Return the [X, Y] coordinate for the center point of the cell that contains the specified text.  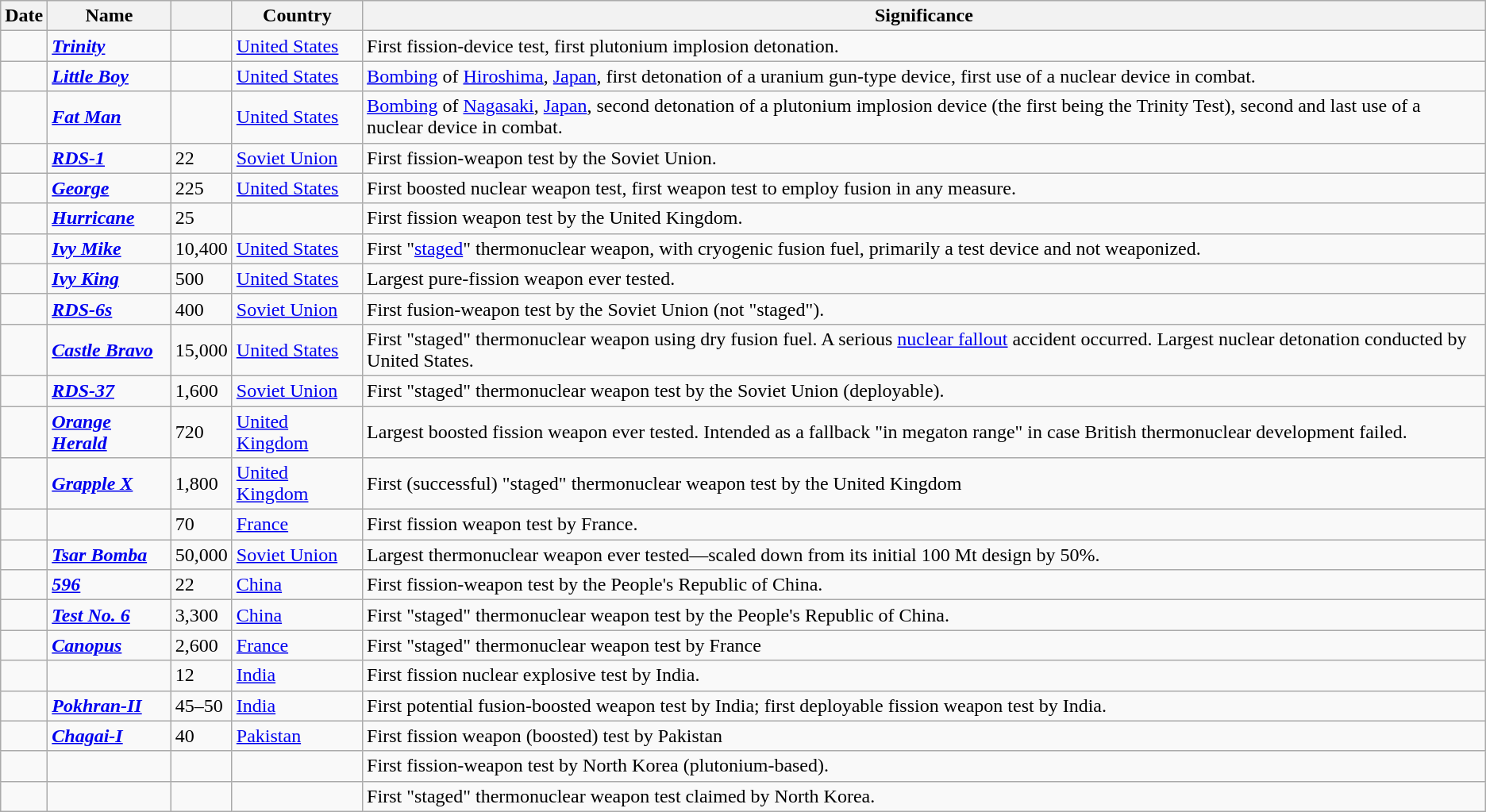
First "staged" thermonuclear weapon, with cryogenic fusion fuel, primarily a test device and not weaponized. [924, 248]
Orange Herald [110, 432]
12 [202, 675]
First fusion-weapon test by the Soviet Union (not "staged"). [924, 309]
RDS-37 [110, 391]
40 [202, 736]
2,600 [202, 645]
First fission weapon test by the United Kingdom. [924, 218]
15,000 [202, 349]
70 [202, 525]
Date [24, 16]
First fission-weapon test by the Soviet Union. [924, 158]
Largest thermonuclear weapon ever tested—scaled down from its initial 100 Mt design by 50%. [924, 555]
225 [202, 188]
First fission-device test, first plutonium implosion detonation. [924, 46]
First (successful) "staged" thermonuclear weapon test by the United Kingdom [924, 484]
First fission-weapon test by the People's Republic of China. [924, 585]
RDS-1 [110, 158]
596 [110, 585]
Chagai-I [110, 736]
First fission weapon test by France. [924, 525]
Canopus [110, 645]
720 [202, 432]
Little Boy [110, 76]
Hurricane [110, 218]
Trinity [110, 46]
Grapple X [110, 484]
First "staged" thermonuclear weapon test by the Soviet Union (deployable). [924, 391]
First fission-weapon test by North Korea (plutonium-based). [924, 766]
First fission nuclear explosive test by India. [924, 675]
First fission weapon (boosted) test by Pakistan [924, 736]
Ivy Mike [110, 248]
1,800 [202, 484]
50,000 [202, 555]
First "staged" thermonuclear weapon test by France [924, 645]
500 [202, 279]
3,300 [202, 615]
First boosted nuclear weapon test, first weapon test to employ fusion in any measure. [924, 188]
Ivy King [110, 279]
25 [202, 218]
400 [202, 309]
First "staged" thermonuclear weapon test by the People's Republic of China. [924, 615]
Test No. 6 [110, 615]
Bombing of Hiroshima, Japan, first detonation of a uranium gun-type device, first use of a nuclear device in combat. [924, 76]
Tsar Bomba [110, 555]
Castle Bravo [110, 349]
First potential fusion-boosted weapon test by India; first deployable fission weapon test by India. [924, 706]
RDS-6s [110, 309]
Significance [924, 16]
10,400 [202, 248]
Name [110, 16]
George [110, 188]
Country [297, 16]
Largest boosted fission weapon ever tested. Intended as a fallback "in megaton range" in case British thermonuclear development failed. [924, 432]
Fat Man [110, 117]
First "staged" thermonuclear weapon test claimed by North Korea. [924, 796]
Largest pure-fission weapon ever tested. [924, 279]
45–50 [202, 706]
Pokhran-II [110, 706]
1,600 [202, 391]
Pakistan [297, 736]
